Provide the [x, y] coordinate of the cell's center where the given text is located.  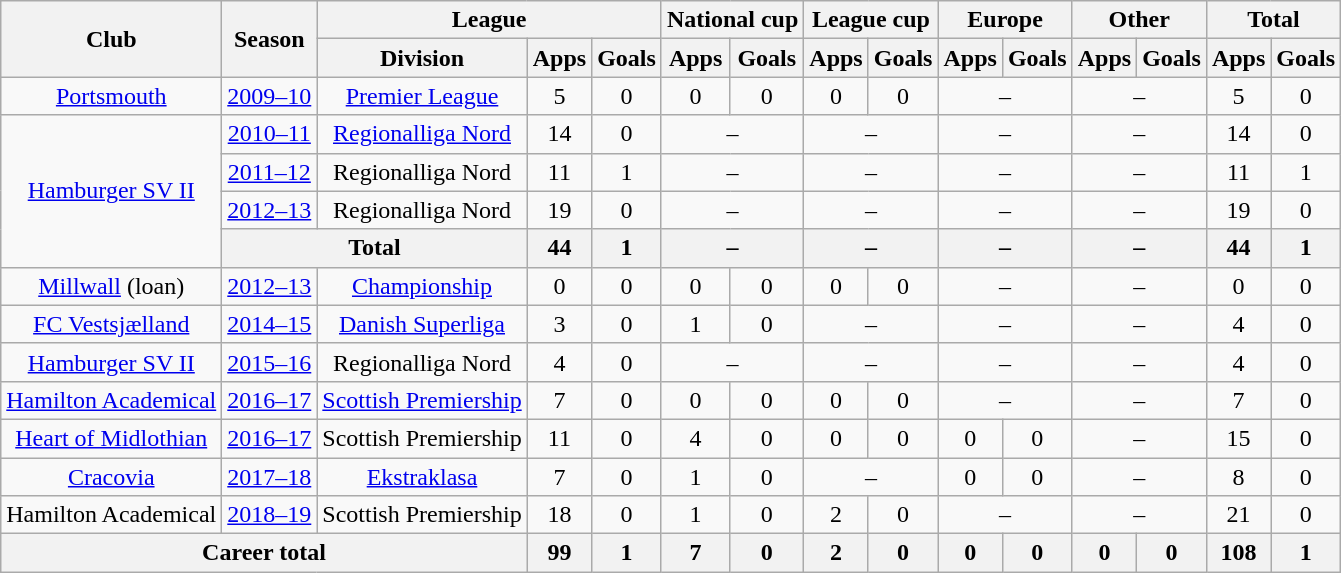
League cup [871, 20]
Cracovia [112, 477]
2009–10 [270, 96]
Portsmouth [112, 96]
15 [1238, 438]
Division [422, 58]
Millwall (loan) [112, 286]
Career total [264, 553]
Season [270, 39]
Danish Superliga [422, 324]
Championship [422, 286]
Heart of Midlothian [112, 438]
2011–12 [270, 172]
2014–15 [270, 324]
Other [1139, 20]
2017–18 [270, 477]
3 [559, 324]
108 [1238, 553]
2015–16 [270, 362]
League [490, 20]
2010–11 [270, 134]
Ekstraklasa [422, 477]
99 [559, 553]
FC Vestsjælland [112, 324]
18 [559, 515]
Europe [1005, 20]
Club [112, 39]
National cup [732, 20]
2018–19 [270, 515]
21 [1238, 515]
Premier League [422, 96]
8 [1238, 477]
